Output the (x, y) coordinate of the center of the cell containing the given text.  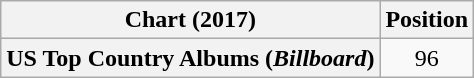
US Top Country Albums (Billboard) (190, 58)
Position (427, 20)
Chart (2017) (190, 20)
96 (427, 58)
